Provide the (x, y) coordinate of the cell's center where the given text is located.  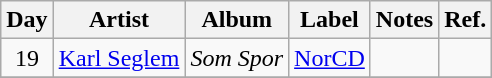
Ref. (466, 20)
NorCD (330, 58)
Label (330, 20)
Karl Seglem (119, 58)
Album (237, 20)
19 (27, 58)
Notes (404, 20)
Artist (119, 20)
Som Spor (237, 58)
Day (27, 20)
